Determine the [X, Y] coordinate at the center of the cell enclosing the given text.  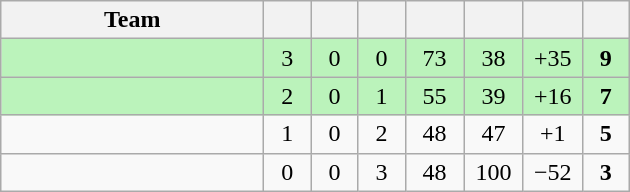
−52 [552, 172]
73 [434, 58]
38 [494, 58]
+16 [552, 96]
+1 [552, 134]
9 [606, 58]
+35 [552, 58]
39 [494, 96]
55 [434, 96]
5 [606, 134]
47 [494, 134]
100 [494, 172]
Team [132, 20]
7 [606, 96]
